Identify which cell holds the provided text, then report its [x, y] central coordinate. 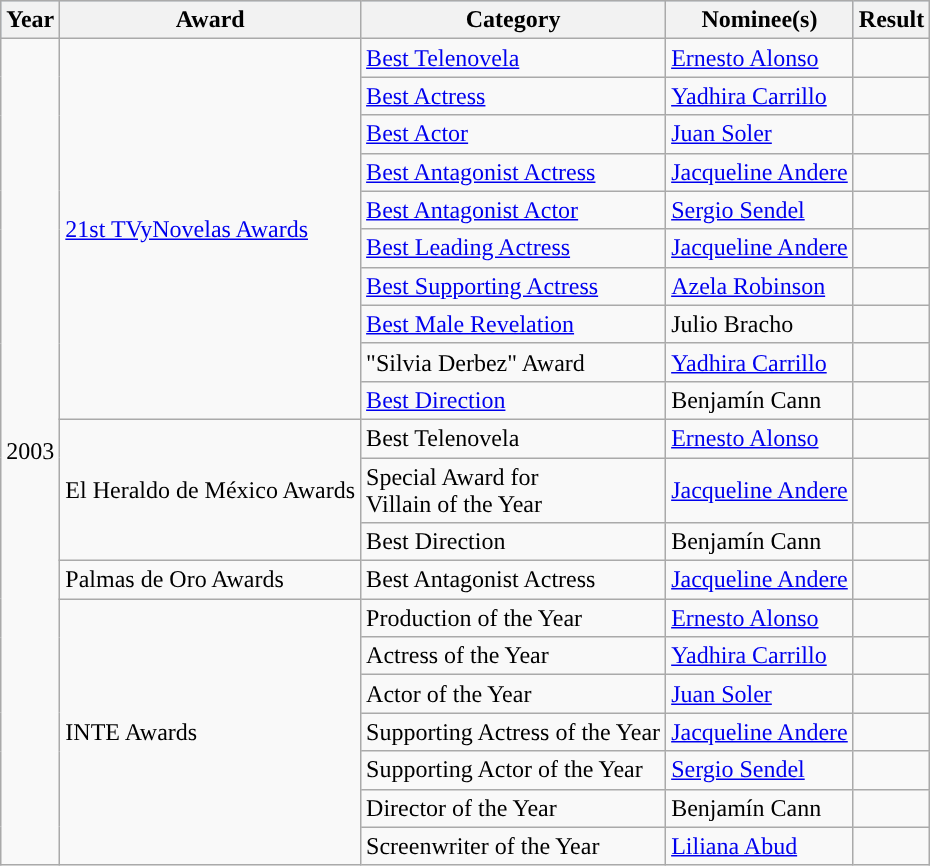
Director of the Year [514, 808]
Supporting Actress of the Year [514, 732]
Production of the Year [514, 618]
Actress of the Year [514, 656]
INTE Awards [210, 732]
Best Male Revelation [514, 324]
Nominee(s) [760, 20]
Actor of the Year [514, 694]
Result [891, 20]
Best Actor [514, 134]
Best Supporting Actress [514, 286]
Screenwriter of the Year [514, 846]
Year [30, 20]
Supporting Actor of the Year [514, 770]
Special Award for Villain of the Year [514, 490]
Julio Bracho [760, 324]
Best Antagonist Actor [514, 210]
Best Leading Actress [514, 248]
Best Actress [514, 96]
Award [210, 20]
Liliana Abud [760, 846]
El Heraldo de México Awards [210, 490]
"Silvia Derbez" Award [514, 362]
2003 [30, 452]
21st TVyNovelas Awards [210, 230]
Category [514, 20]
Azela Robinson [760, 286]
Palmas de Oro Awards [210, 580]
